Locate the cell with the specified text and output its [X, Y] center coordinate. 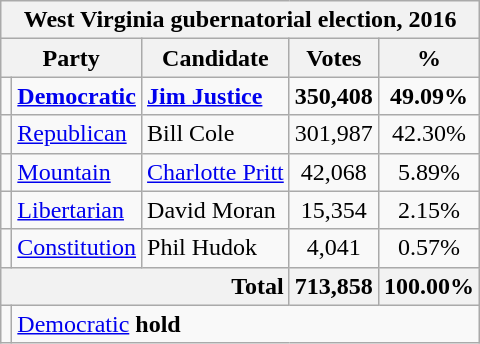
Votes [334, 58]
David Moran [216, 210]
42.30% [428, 134]
2.15% [428, 210]
Constitution [77, 248]
Bill Cole [216, 134]
42,068 [334, 172]
0.57% [428, 248]
Mountain [77, 172]
Libertarian [77, 210]
Democratic [77, 96]
Jim Justice [216, 96]
Candidate [216, 58]
Total [146, 286]
49.09% [428, 96]
Democratic hold [246, 324]
% [428, 58]
Republican [77, 134]
Party [72, 58]
100.00% [428, 286]
Charlotte Pritt [216, 172]
5.89% [428, 172]
4,041 [334, 248]
350,408 [334, 96]
15,354 [334, 210]
Phil Hudok [216, 248]
West Virginia gubernatorial election, 2016 [240, 20]
301,987 [334, 134]
713,858 [334, 286]
